Identify which cell holds the provided text, then report its [X, Y] central coordinate. 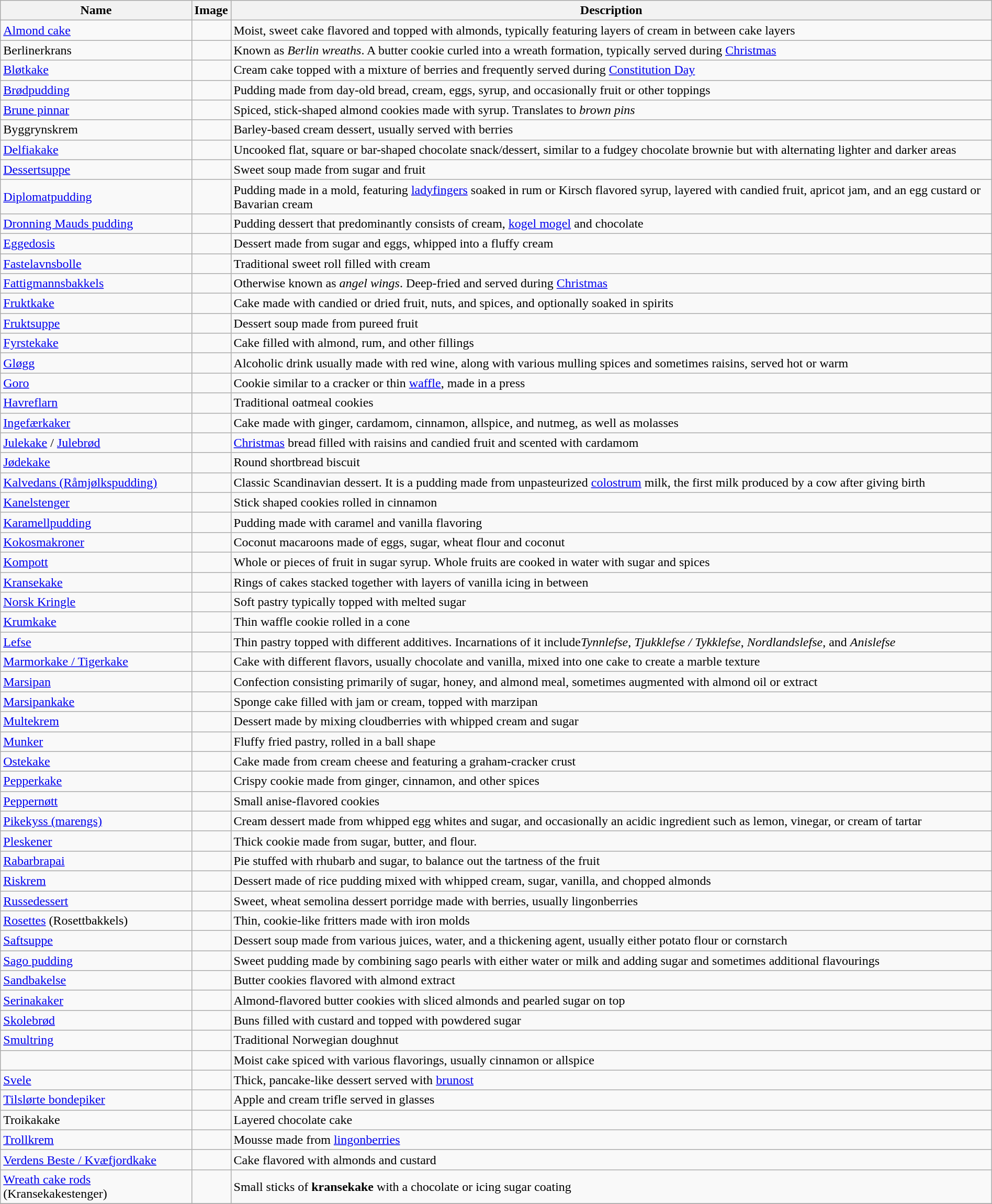
Crispy cookie made from ginger, cinnamon, and other spices [611, 781]
Sweet pudding made by combining sago pearls with either water or milk and adding sugar and sometimes additional flavourings [611, 961]
Fluffy fried pastry, rolled in a ball shape [611, 741]
Mousse made from lingonberries [611, 1140]
Buns filled with custard and topped with powdered sugar [611, 1020]
Fruktsuppe [96, 323]
Pie stuffed with rhubarb and sugar, to balance out the tartness of the fruit [611, 861]
Marsipankake [96, 702]
Pleskener [96, 841]
Cake made from cream cheese and featuring a graham-cracker crust [611, 761]
Description [611, 10]
Coconut macaroons made of eggs, sugar, wheat flour and coconut [611, 542]
Dronning Mauds pudding [96, 223]
Cookie similar to a cracker or thin waffle, made in a press [611, 383]
Traditional Norwegian doughnut [611, 1040]
Known as Berlin wreaths. A butter cookie curled into a wreath formation, typically served during Christmas [611, 50]
Classic Scandinavian dessert. It is a pudding made from unpasteurized colostrum milk, the first milk produced by a cow after giving birth [611, 482]
Gløgg [96, 363]
Dessert soup made from pureed fruit [611, 323]
Eggedosis [96, 243]
Byggrynskrem [96, 130]
Sweet soup made from sugar and fruit [611, 170]
Image [211, 10]
Almond-flavored butter cookies with sliced almonds and pearled sugar on top [611, 1000]
Skolebrød [96, 1020]
Traditional oatmeal cookies [611, 403]
Christmas bread filled with raisins and candied fruit and scented with cardamom [611, 443]
Verdens Beste / Kvæfjordkake [96, 1160]
Thick, pancake-like dessert served with brunost [611, 1080]
Berlinerkrans [96, 50]
Otherwise known as angel wings. Deep-fried and served during Christmas [611, 284]
Trollkrem [96, 1140]
Marsipan [96, 682]
Pudding made from day-old bread, cream, eggs, syrup, and occasionally fruit or other toppings [611, 90]
Small sticks of kransekake with a chocolate or icing sugar coating [611, 1187]
Smultring [96, 1040]
Kransekake [96, 582]
Svele [96, 1080]
Cream dessert made from whipped egg whites and sugar, and occasionally an acidic ingredient such as lemon, vinegar, or cream of tartar [611, 821]
Tilslørte bondepiker [96, 1100]
Kokosmakroner [96, 542]
Rosettes (Rosettbakkels) [96, 921]
Brune pinnar [96, 110]
Pepperkake [96, 781]
Havreflarn [96, 403]
Troikakake [96, 1120]
Barley-based cream dessert, usually served with berries [611, 130]
Karamellpudding [96, 522]
Serinakaker [96, 1000]
Kanelstenger [96, 502]
Fattigmannsbakkels [96, 284]
Whole or pieces of fruit in sugar syrup. Whole fruits are cooked in water with sugar and spices [611, 562]
Almond cake [96, 30]
Thin waffle cookie rolled in a cone [611, 622]
Pikekyss (marengs) [96, 821]
Confection consisting primarily of sugar, honey, and almond meal, sometimes augmented with almond oil or extract [611, 682]
Sweet, wheat semolina dessert porridge made with berries, usually lingonberries [611, 901]
Sago pudding [96, 961]
Soft pastry typically topped with melted sugar [611, 602]
Jødekake [96, 463]
Layered chocolate cake [611, 1120]
Uncooked flat, square or bar-shaped chocolate snack/dessert, similar to a fudgey chocolate brownie but with alternating lighter and darker areas [611, 150]
Julekake / Julebrød [96, 443]
Sponge cake filled with jam or cream, topped with marzipan [611, 702]
Butter cookies flavored with almond extract [611, 981]
Cake filled with almond, rum, and other fillings [611, 343]
Bløtkake [96, 70]
Saftsuppe [96, 941]
Dessertsuppe [96, 170]
Delfiakake [96, 150]
Thick cookie made from sugar, butter, and flour. [611, 841]
Krumkake [96, 622]
Cake with different flavors, usually chocolate and vanilla, mixed into one cake to create a marble texture [611, 662]
Apple and cream trifle served in glasses [611, 1100]
Fruktkake [96, 303]
Fastelavnsbolle [96, 263]
Diplomatpudding [96, 197]
Goro [96, 383]
Small anise-flavored cookies [611, 801]
Cake made with ginger, cardamom, cinnamon, allspice, and nutmeg, as well as molasses [611, 423]
Moist cake spiced with various flavorings, usually cinnamon or allspice [611, 1060]
Marmorkake / Tigerkake [96, 662]
Dessert made by mixing cloudberries with whipped cream and sugar [611, 722]
Spiced, stick-shaped almond cookies made with syrup. Translates to brown pins [611, 110]
Riskrem [96, 881]
Thin pastry topped with different additives. Incarnations of it includeTynnlefse, Tjukklefse / Tykklefse, Nordlandslefse, and Anislefse [611, 642]
Lefse [96, 642]
Name [96, 10]
Cake made with candied or dried fruit, nuts, and spices, and optionally soaked in spirits [611, 303]
Traditional sweet roll filled with cream [611, 263]
Rings of cakes stacked together with layers of vanilla icing in between [611, 582]
Round shortbread biscuit [611, 463]
Alcoholic drink usually made with red wine, along with various mulling spices and sometimes raisins, served hot or warm [611, 363]
Wreath cake rods (Kransekakestenger) [96, 1187]
Pudding dessert that predominantly consists of cream, kogel mogel and chocolate [611, 223]
Pudding made with caramel and vanilla flavoring [611, 522]
Fyrstekake [96, 343]
Dessert made of rice pudding mixed with whipped cream, sugar, vanilla, and chopped almonds [611, 881]
Peppernøtt [96, 801]
Moist, sweet cake flavored and topped with almonds, typically featuring layers of cream in between cake layers [611, 30]
Stick shaped cookies rolled in cinnamon [611, 502]
Cream cake topped with a mixture of berries and frequently served during Constitution Day [611, 70]
Ostekake [96, 761]
Dessert soup made from various juices, water, and a thickening agent, usually either potato flour or cornstarch [611, 941]
Norsk Kringle [96, 602]
Sandbakelse [96, 981]
Thin, cookie-like fritters made with iron molds [611, 921]
Rabarbrapai [96, 861]
Cake flavored with almonds and custard [611, 1160]
Dessert made from sugar and eggs, whipped into a fluffy cream [611, 243]
Ingefærkaker [96, 423]
Brødpudding [96, 90]
Russedessert [96, 901]
Kalvedans (Råmjølkspudding) [96, 482]
Munker [96, 741]
Kompott [96, 562]
Multekrem [96, 722]
